Extract the [x, y] coordinate from the center of the cell holding the provided text.  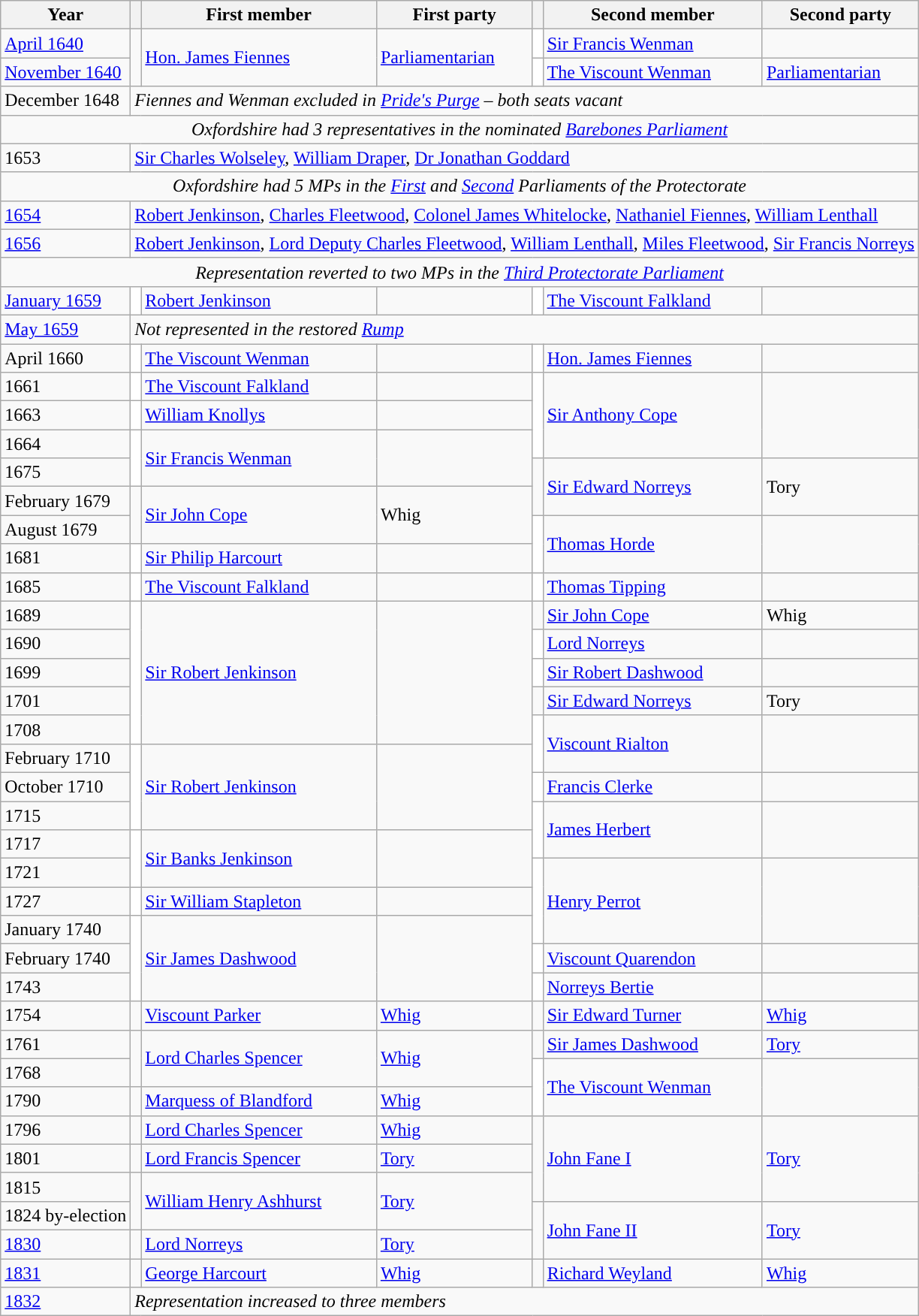
Francis Clerke [652, 786]
Sir Charles Wolseley, William Draper, Dr Jonathan Goddard [525, 158]
First party [454, 15]
1754 [66, 1016]
1654 [66, 215]
1831 [66, 1273]
William Knollys [259, 415]
February 1679 [66, 501]
John Fane I [652, 1158]
August 1679 [66, 530]
1656 [66, 243]
1663 [66, 415]
Viscount Quarendon [652, 958]
Robert Jenkinson, Lord Deputy Charles Fleetwood, William Lenthall, Miles Fleetwood, Sir Francis Norreys [525, 243]
Lord Francis Spencer [259, 1158]
1708 [66, 729]
George Harcourt [259, 1273]
1727 [66, 901]
1701 [66, 701]
1675 [66, 472]
1664 [66, 444]
Second party [840, 15]
Oxfordshire had 3 representatives in the nominated Barebones Parliament [459, 129]
Thomas Horde [652, 544]
Sir Robert Dashwood [652, 672]
April 1640 [66, 44]
1685 [66, 587]
1681 [66, 558]
Sir Anthony Cope [652, 415]
James Herbert [652, 829]
May 1659 [66, 329]
1717 [66, 844]
1661 [66, 387]
1690 [66, 644]
1830 [66, 1244]
Fiennes and Wenman excluded in Pride's Purge – both seats vacant [525, 101]
November 1640 [66, 72]
1815 [66, 1187]
1801 [66, 1158]
January 1740 [66, 930]
Viscount Parker [259, 1016]
Richard Weyland [652, 1273]
February 1710 [66, 758]
1721 [66, 873]
February 1740 [66, 958]
Not represented in the restored Rump [525, 329]
1832 [66, 1302]
1761 [66, 1044]
Henry Perrot [652, 901]
Norreys Bertie [652, 987]
1790 [66, 1101]
1689 [66, 615]
Sir William Stapleton [259, 901]
1653 [66, 158]
Sir Banks Jenkinson [259, 859]
April 1660 [66, 358]
1768 [66, 1073]
Representation increased to three members [525, 1302]
1743 [66, 987]
Viscount Rialton [652, 744]
October 1710 [66, 786]
Second member [652, 15]
Thomas Tipping [652, 587]
First member [259, 15]
William Henry Ashhurst [259, 1201]
1796 [66, 1130]
John Fane II [652, 1230]
Representation reverted to two MPs in the Third Protectorate Parliament [459, 272]
1715 [66, 815]
Robert Jenkinson, Charles Fleetwood, Colonel James Whitelocke, Nathaniel Fiennes, William Lenthall [525, 215]
January 1659 [66, 300]
Sir Philip Harcourt [259, 558]
Marquess of Blandford [259, 1101]
1824 by-election [66, 1215]
Oxfordshire had 5 MPs in the First and Second Parliaments of the Protectorate [459, 186]
1699 [66, 672]
Year [66, 15]
Sir Edward Turner [652, 1016]
December 1648 [66, 101]
Robert Jenkinson [259, 300]
